From the cell containing the given text, extract its center point as (X, Y) coordinate. 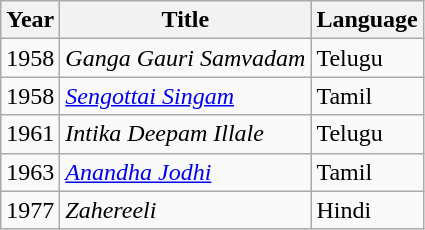
Anandha Jodhi (186, 172)
Year (30, 20)
Title (186, 20)
1963 (30, 172)
Zahereeli (186, 210)
1977 (30, 210)
Ganga Gauri Samvadam (186, 58)
Sengottai Singam (186, 96)
Intika Deepam Illale (186, 134)
Language (367, 20)
1961 (30, 134)
Hindi (367, 210)
